Find where the given text appears and provide that cell's center as [x, y] coordinate. 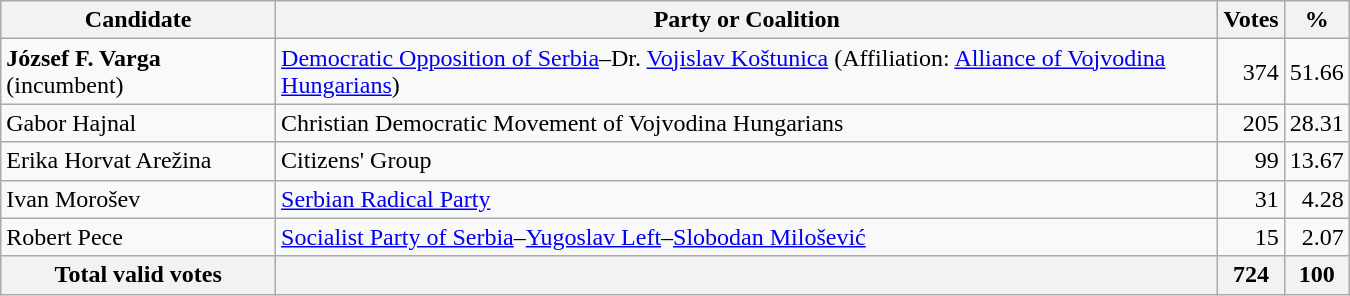
Serbian Radical Party [747, 199]
Robert Pece [138, 237]
15 [1251, 237]
Party or Coalition [747, 20]
Democratic Opposition of Serbia–Dr. Vojislav Koštunica (Affiliation: Alliance of Vojvodina Hungarians) [747, 72]
99 [1251, 161]
Votes [1251, 20]
Total valid votes [138, 275]
205 [1251, 123]
374 [1251, 72]
Erika Horvat Arežina [138, 161]
31 [1251, 199]
% [1316, 20]
Ivan Morošev [138, 199]
4.28 [1316, 199]
Christian Democratic Movement of Vojvodina Hungarians [747, 123]
József F. Varga (incumbent) [138, 72]
28.31 [1316, 123]
Candidate [138, 20]
Citizens' Group [747, 161]
51.66 [1316, 72]
2.07 [1316, 237]
Socialist Party of Serbia–Yugoslav Left–Slobodan Milošević [747, 237]
Gabor Hajnal [138, 123]
13.67 [1316, 161]
724 [1251, 275]
100 [1316, 275]
